Find where the given text appears and provide that cell's center as (x, y) coordinate. 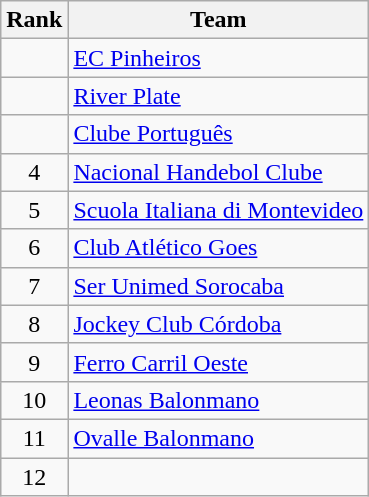
9 (34, 362)
10 (34, 400)
Ser Unimed Sorocaba (218, 286)
Team (218, 20)
Ferro Carril Oeste (218, 362)
8 (34, 324)
5 (34, 210)
6 (34, 248)
Jockey Club Córdoba (218, 324)
Leonas Balonmano (218, 400)
River Plate (218, 96)
Scuola Italiana di Montevideo (218, 210)
11 (34, 438)
Club Atlético Goes (218, 248)
Nacional Handebol Clube (218, 172)
12 (34, 477)
Ovalle Balonmano (218, 438)
7 (34, 286)
4 (34, 172)
Rank (34, 20)
Clube Português (218, 134)
EC Pinheiros (218, 58)
